Find where the given text appears and provide that cell's center as [x, y] coordinate. 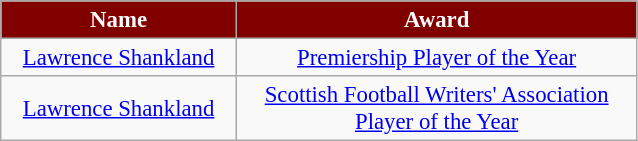
Award [436, 20]
Premiership Player of the Year [436, 58]
Scottish Football Writers' Association Player of the Year [436, 108]
Name [119, 20]
